Provide the (X, Y) coordinate of the cell's center where the given text is located.  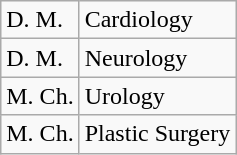
Plastic Surgery (158, 134)
Neurology (158, 58)
Urology (158, 96)
Cardiology (158, 20)
